Determine the [x, y] coordinate at the center of the cell enclosing the given text.  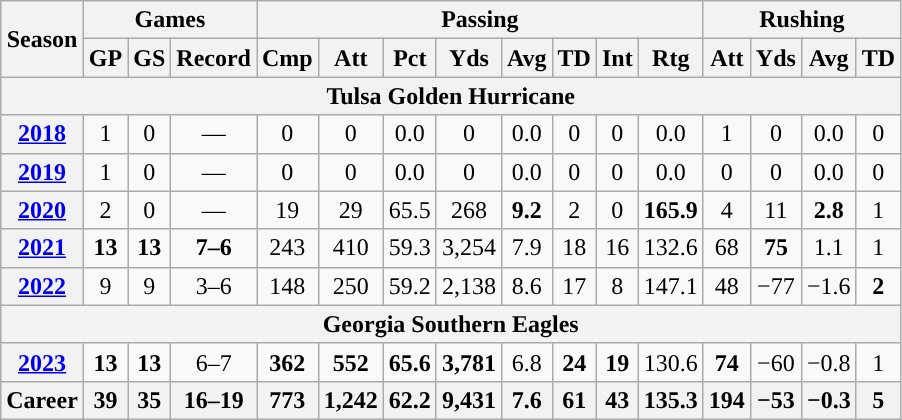
2021 [42, 248]
Int [617, 58]
147.1 [670, 286]
Rushing [802, 20]
Pct [410, 58]
2023 [42, 362]
Tulsa Golden Hurricane [451, 96]
3,781 [468, 362]
6–7 [214, 362]
362 [287, 362]
135.3 [670, 400]
2020 [42, 210]
Passing [480, 20]
5 [878, 400]
Cmp [287, 58]
2019 [42, 172]
24 [574, 362]
35 [150, 400]
2018 [42, 134]
410 [350, 248]
130.6 [670, 362]
Games [170, 20]
194 [726, 400]
2022 [42, 286]
48 [726, 286]
11 [776, 210]
148 [287, 286]
2.8 [828, 210]
59.2 [410, 286]
243 [287, 248]
17 [574, 286]
39 [105, 400]
75 [776, 248]
GS [150, 58]
−53 [776, 400]
268 [468, 210]
65.6 [410, 362]
6.8 [526, 362]
7.6 [526, 400]
3,254 [468, 248]
8.6 [526, 286]
29 [350, 210]
7.9 [526, 248]
74 [726, 362]
18 [574, 248]
1,242 [350, 400]
165.9 [670, 210]
GP [105, 58]
16 [617, 248]
−0.8 [828, 362]
1.1 [828, 248]
43 [617, 400]
−77 [776, 286]
65.5 [410, 210]
9.2 [526, 210]
Career [42, 400]
4 [726, 210]
7–6 [214, 248]
61 [574, 400]
Georgia Southern Eagles [451, 324]
−0.3 [828, 400]
62.2 [410, 400]
Season [42, 39]
8 [617, 286]
773 [287, 400]
2,138 [468, 286]
−1.6 [828, 286]
68 [726, 248]
Rtg [670, 58]
16–19 [214, 400]
552 [350, 362]
250 [350, 286]
Record [214, 58]
132.6 [670, 248]
9,431 [468, 400]
3–6 [214, 286]
−60 [776, 362]
59.3 [410, 248]
